Return [x, y] of the center of cell containing provided text 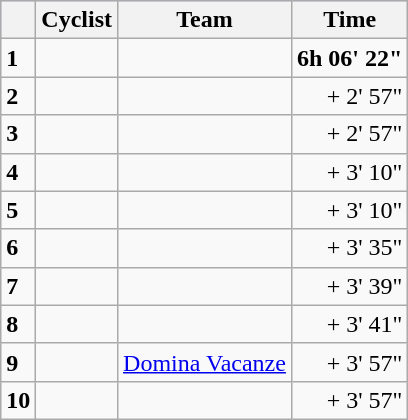
Time [349, 20]
10 [18, 400]
Team [205, 20]
4 [18, 172]
7 [18, 286]
5 [18, 210]
3 [18, 134]
6 [18, 248]
9 [18, 362]
Domina Vacanze [205, 362]
8 [18, 324]
+ 3' 35" [349, 248]
6h 06' 22" [349, 58]
+ 3' 41" [349, 324]
Cyclist [77, 20]
2 [18, 96]
1 [18, 58]
+ 3' 39" [349, 286]
